Pinpoint the cell where the given text exists, returning its [X, Y] midpoint coordinate. 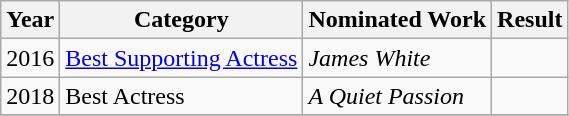
A Quiet Passion [398, 96]
Year [30, 20]
James White [398, 58]
2016 [30, 58]
Best Supporting Actress [182, 58]
2018 [30, 96]
Category [182, 20]
Result [530, 20]
Nominated Work [398, 20]
Best Actress [182, 96]
